For the text-containing cell, return its midpoint in (X, Y) coordinate format. 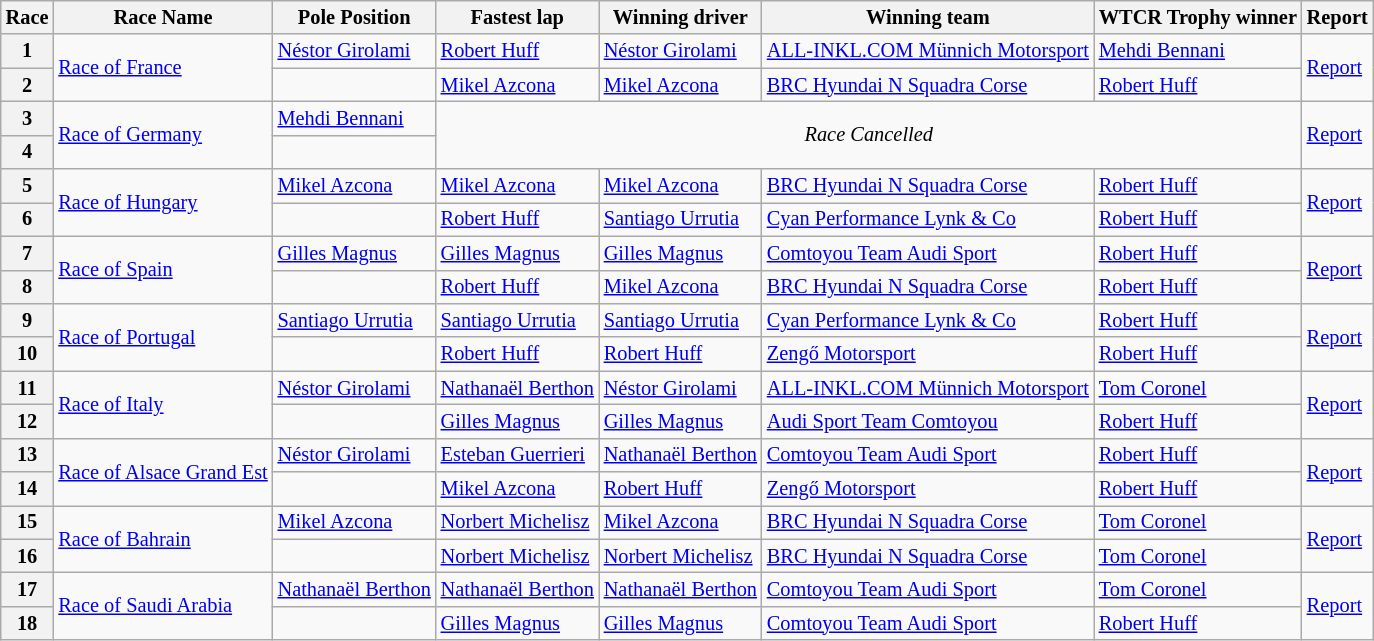
13 (28, 455)
15 (28, 522)
Race of Portugal (162, 336)
Pole Position (354, 17)
8 (28, 287)
Race of France (162, 68)
Race Cancelled (869, 134)
Race of Saudi Arabia (162, 606)
Race Name (162, 17)
Race of Spain (162, 270)
14 (28, 489)
Esteban Guerrieri (518, 455)
WTCR Trophy winner (1198, 17)
10 (28, 354)
16 (28, 556)
18 (28, 623)
Race of Bahrain (162, 538)
Audi Sport Team Comtoyou (928, 421)
Race of Hungary (162, 202)
11 (28, 388)
5 (28, 186)
2 (28, 85)
4 (28, 152)
Race of Alsace Grand Est (162, 472)
12 (28, 421)
Race of Germany (162, 134)
17 (28, 589)
3 (28, 118)
Winning driver (680, 17)
6 (28, 219)
Winning team (928, 17)
Race (28, 17)
9 (28, 320)
Race of Italy (162, 404)
Fastest lap (518, 17)
7 (28, 253)
1 (28, 51)
